From the cell containing the given text, extract its center point as (x, y) coordinate. 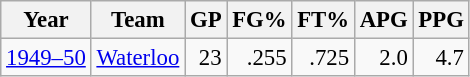
2.0 (384, 58)
Team (138, 20)
Waterloo (138, 58)
FG% (260, 20)
.725 (324, 58)
4.7 (441, 58)
PPG (441, 20)
1949–50 (46, 58)
.255 (260, 58)
FT% (324, 20)
GP (206, 20)
Year (46, 20)
APG (384, 20)
23 (206, 58)
